From the cell containing the given text, extract its center point as [x, y] coordinate. 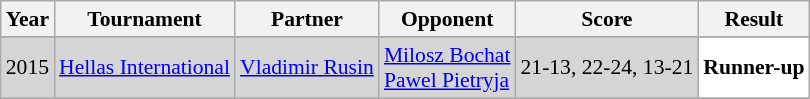
Partner [307, 19]
21-13, 22-24, 13-21 [606, 68]
Milosz Bochat Pawel Pietryja [448, 68]
Hellas International [144, 68]
Vladimir Rusin [307, 68]
Runner-up [754, 68]
Score [606, 19]
Year [28, 19]
Result [754, 19]
Opponent [448, 19]
2015 [28, 68]
Tournament [144, 19]
